Pinpoint the cell where the given text exists, returning its (x, y) midpoint coordinate. 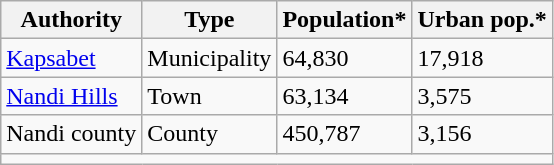
63,134 (344, 96)
Type (210, 20)
Nandi Hills (72, 96)
Municipality (210, 58)
64,830 (344, 58)
Urban pop.* (482, 20)
County (210, 134)
Nandi county (72, 134)
Population* (344, 20)
Authority (72, 20)
Town (210, 96)
17,918 (482, 58)
3,575 (482, 96)
Kapsabet (72, 58)
450,787 (344, 134)
3,156 (482, 134)
